Identify which cell holds the provided text, then report its [x, y] central coordinate. 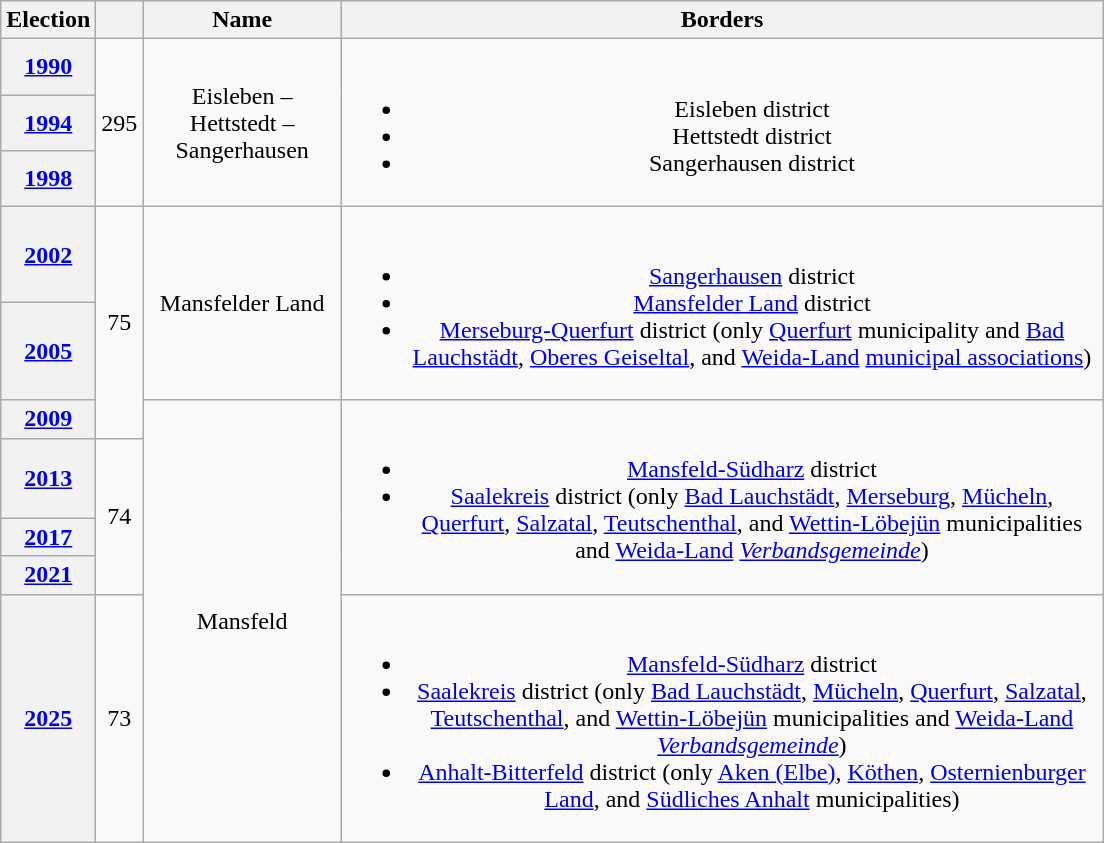
2005 [48, 352]
75 [120, 322]
73 [120, 718]
Eisleben districtHettstedt districtSangerhausen district [722, 122]
2009 [48, 419]
Name [242, 20]
2017 [48, 537]
Mansfeld [242, 621]
74 [120, 516]
295 [120, 122]
Borders [722, 20]
2025 [48, 718]
1994 [48, 122]
2002 [48, 254]
Election [48, 20]
1998 [48, 178]
2021 [48, 575]
Eisleben – Hettstedt – Sangerhausen [242, 122]
1990 [48, 67]
Mansfelder Land [242, 303]
2013 [48, 478]
